For the text-containing cell, return its midpoint in (X, Y) coordinate format. 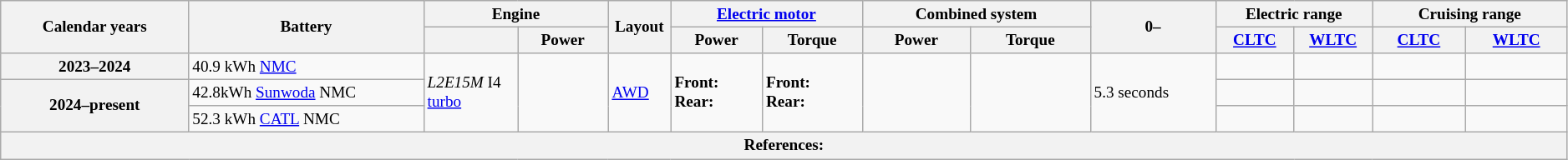
Engine (516, 14)
Calendar years (95, 27)
Battery (306, 27)
Layout (640, 27)
References: (784, 146)
52.3 kWh CATL NMC (306, 119)
40.9 kWh NMC (306, 67)
L2E15M I4 turbo (470, 93)
42.8kWh Sunwoda NMC (306, 92)
0– (1153, 27)
Electric motor (767, 14)
Electric range (1294, 14)
2024–present (95, 105)
5.3 seconds (1153, 93)
AWD (640, 93)
2023–2024 (95, 67)
Cruising range (1470, 14)
Combined system (976, 14)
